Output the [X, Y] coordinate of the center of the cell containing the given text.  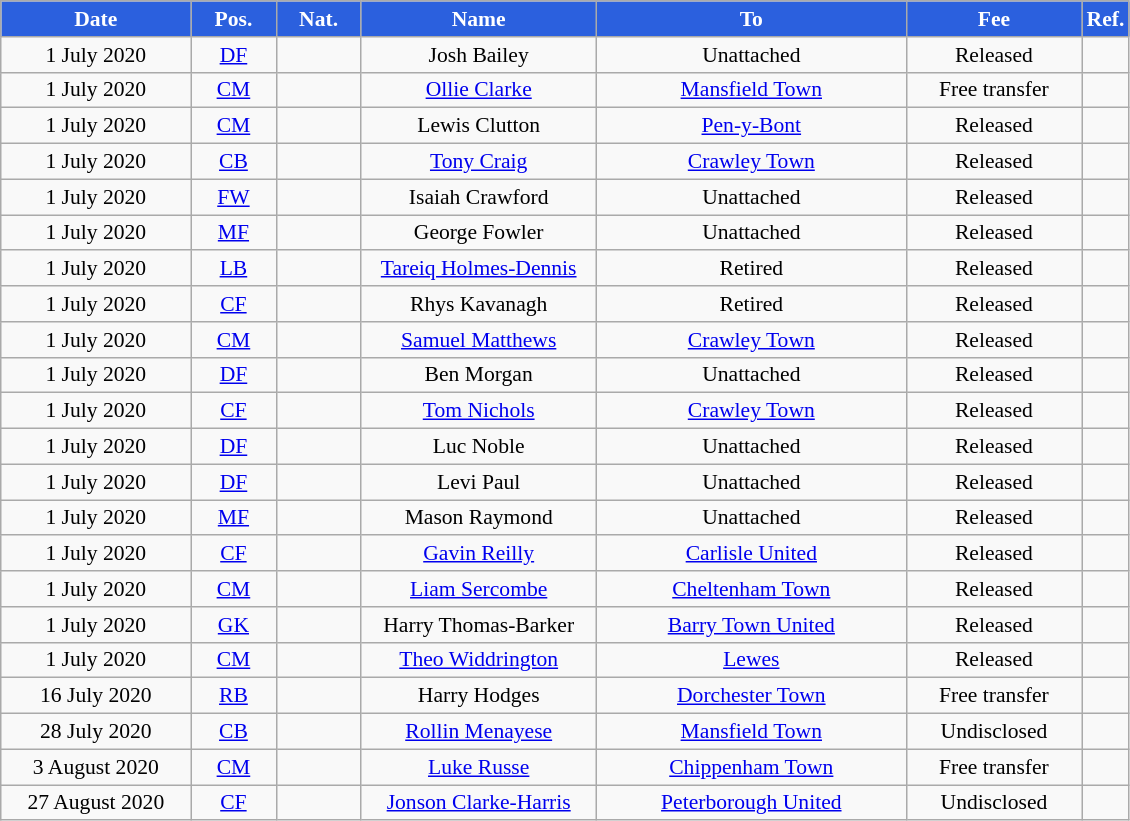
Carlisle United [751, 554]
Name [478, 19]
Pen-y-Bont [751, 126]
Mason Raymond [478, 518]
Tom Nichols [478, 411]
Tareiq Holmes-Dennis [478, 269]
Isaiah Crawford [478, 197]
Luke Russe [478, 767]
Harry Thomas-Barker [478, 625]
Rhys Kavanagh [478, 304]
Harry Hodges [478, 696]
Jonson Clarke-Harris [478, 803]
Dorchester Town [751, 696]
Nat. [318, 19]
Date [96, 19]
28 July 2020 [96, 732]
Peterborough United [751, 803]
Lewis Clutton [478, 126]
Pos. [234, 19]
Luc Noble [478, 447]
GK [234, 625]
LB [234, 269]
16 July 2020 [96, 696]
Liam Sercombe [478, 589]
To [751, 19]
Barry Town United [751, 625]
Lewes [751, 660]
Samuel Matthews [478, 340]
Chippenham Town [751, 767]
FW [234, 197]
George Fowler [478, 233]
3 August 2020 [96, 767]
Josh Bailey [478, 55]
Ollie Clarke [478, 90]
RB [234, 696]
Ben Morgan [478, 375]
Gavin Reilly [478, 554]
Theo Widdrington [478, 660]
Ref. [1106, 19]
Fee [994, 19]
Levi Paul [478, 482]
Tony Craig [478, 162]
Rollin Menayese [478, 732]
27 August 2020 [96, 803]
Cheltenham Town [751, 589]
